Determine the (x, y) coordinate at the center of the cell enclosing the given text.  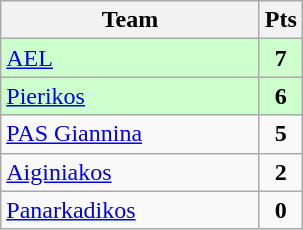
6 (280, 96)
Team (130, 20)
2 (280, 172)
AEL (130, 58)
Pts (280, 20)
0 (280, 210)
PAS Giannina (130, 134)
5 (280, 134)
Aiginiakos (130, 172)
Panarkadikos (130, 210)
Pierikos (130, 96)
7 (280, 58)
